Extract the [X, Y] coordinate from the center of the cell holding the provided text.  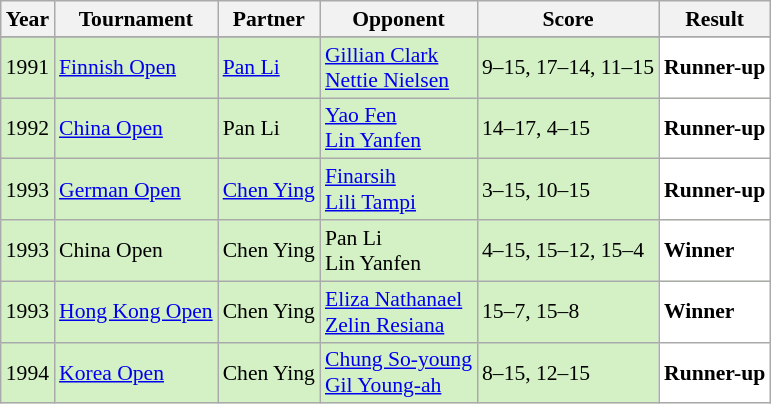
Eliza Nathanael Zelin Resiana [398, 312]
Chung So-young Gil Young-ah [398, 372]
15–7, 15–8 [568, 312]
8–15, 12–15 [568, 372]
Korea Open [136, 372]
Pan Li Lin Yanfen [398, 250]
14–17, 4–15 [568, 128]
1991 [28, 68]
Partner [269, 19]
Year [28, 19]
Tournament [136, 19]
Gillian Clark Nettie Nielsen [398, 68]
9–15, 17–14, 11–15 [568, 68]
Opponent [398, 19]
German Open [136, 190]
Score [568, 19]
Finnish Open [136, 68]
Yao Fen Lin Yanfen [398, 128]
1992 [28, 128]
Hong Kong Open [136, 312]
1994 [28, 372]
4–15, 15–12, 15–4 [568, 250]
Finarsih Lili Tampi [398, 190]
3–15, 10–15 [568, 190]
Result [714, 19]
